Find where the given text appears and provide that cell's center as [X, Y] coordinate. 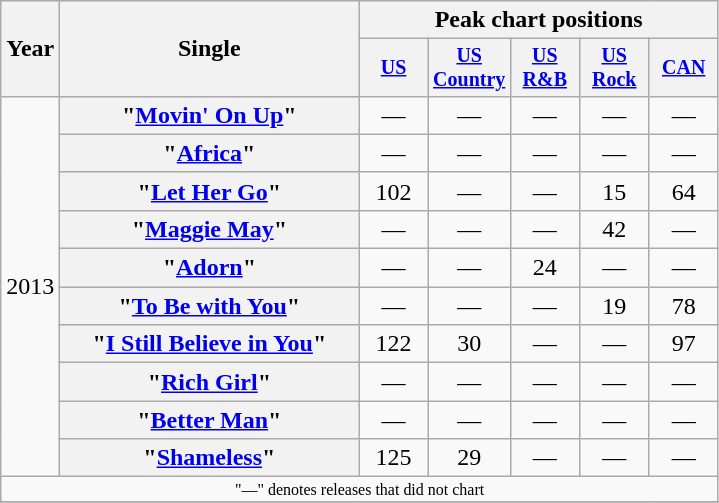
97 [684, 344]
30 [469, 344]
"—" denotes releases that did not chart [360, 489]
64 [684, 191]
"Movin' On Up" [210, 115]
USCountry [469, 68]
15 [614, 191]
"To Be with You" [210, 306]
"Shameless" [210, 458]
"Better Man" [210, 420]
US [394, 68]
USR&B [544, 68]
Year [30, 49]
CAN [684, 68]
24 [544, 268]
USRock [614, 68]
29 [469, 458]
Peak chart positions [539, 20]
"Let Her Go" [210, 191]
102 [394, 191]
"Rich Girl" [210, 382]
"Africa" [210, 153]
"Maggie May" [210, 229]
19 [614, 306]
2013 [30, 286]
125 [394, 458]
42 [614, 229]
"Adorn" [210, 268]
Single [210, 49]
122 [394, 344]
"I Still Believe in You" [210, 344]
78 [684, 306]
